Pinpoint the cell where the given text exists, returning its (x, y) midpoint coordinate. 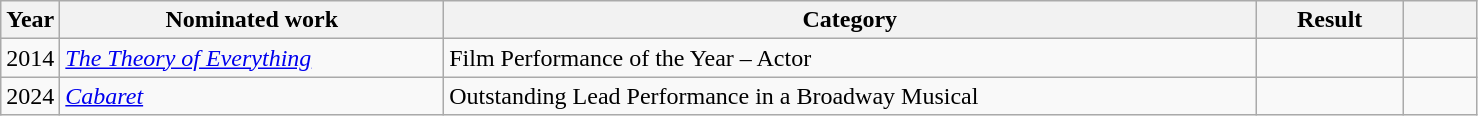
Result (1330, 20)
Film Performance of the Year – Actor (850, 58)
2014 (30, 58)
Year (30, 20)
Cabaret (252, 96)
Nominated work (252, 20)
Outstanding Lead Performance in a Broadway Musical (850, 96)
Category (850, 20)
The Theory of Everything (252, 58)
2024 (30, 96)
